From the cell containing the given text, extract its center point as [x, y] coordinate. 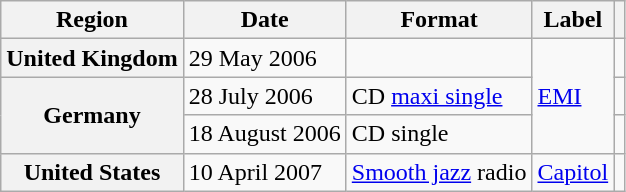
Region [92, 20]
Capitol [573, 172]
EMI [573, 96]
CD single [439, 134]
Smooth jazz radio [439, 172]
CD maxi single [439, 96]
Format [439, 20]
Germany [92, 115]
United Kingdom [92, 58]
Date [264, 20]
18 August 2006 [264, 134]
United States [92, 172]
Label [573, 20]
10 April 2007 [264, 172]
29 May 2006 [264, 58]
28 July 2006 [264, 96]
